Return the [X, Y] coordinate for the center point of the cell that contains the specified text.  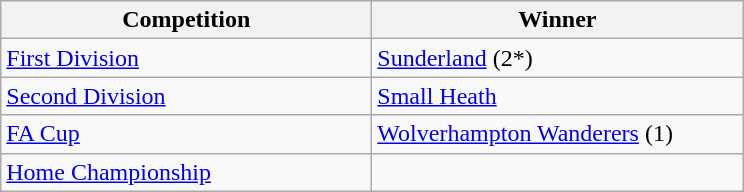
FA Cup [186, 134]
Competition [186, 20]
First Division [186, 58]
Home Championship [186, 172]
Wolverhampton Wanderers (1) [558, 134]
Small Heath [558, 96]
Winner [558, 20]
Second Division [186, 96]
Sunderland (2*) [558, 58]
